Determine the (x, y) coordinate at the center of the cell enclosing the given text.  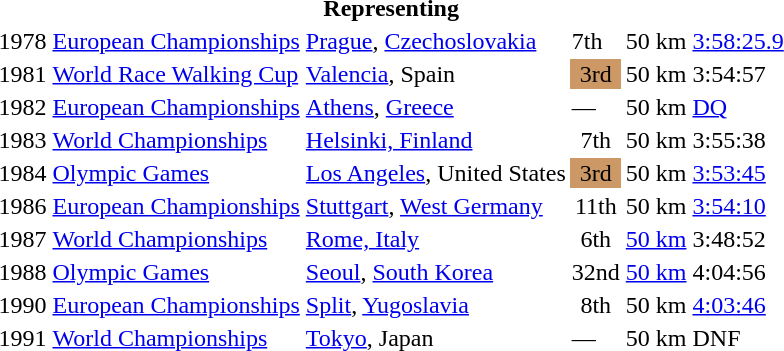
Valencia, Spain (436, 74)
Los Angeles, United States (436, 173)
Seoul, South Korea (436, 272)
8th (596, 305)
— (596, 107)
Split, Yugoslavia (436, 305)
World Race Walking Cup (176, 74)
Athens, Greece (436, 107)
6th (596, 239)
32nd (596, 272)
Prague, Czechoslovakia (436, 41)
11th (596, 206)
Rome, Italy (436, 239)
Stuttgart, West Germany (436, 206)
Helsinki, Finland (436, 140)
